Pinpoint the cell where the given text exists, returning its [X, Y] midpoint coordinate. 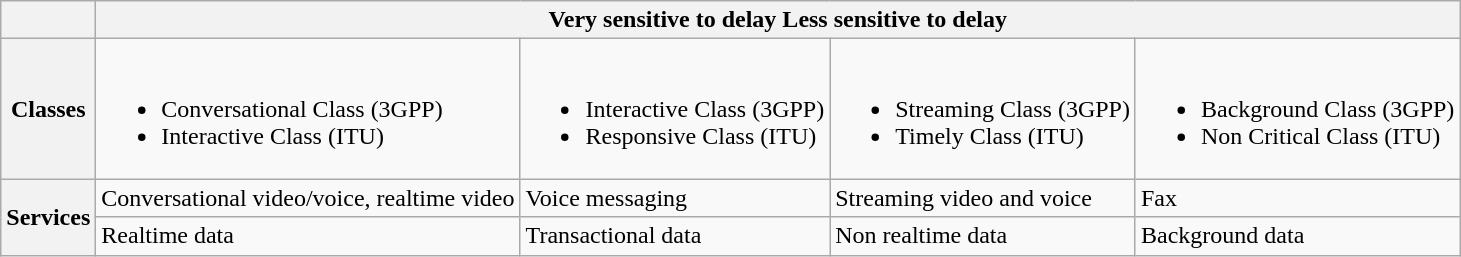
Non realtime data [983, 236]
Background data [1297, 236]
Fax [1297, 198]
Streaming Class (3GPP)Timely Class (ITU) [983, 109]
Services [48, 217]
Conversational video/voice, realtime video [308, 198]
Streaming video and voice [983, 198]
Transactional data [675, 236]
Background Class (3GPP)Non Critical Class (ITU) [1297, 109]
Conversational Class (3GPP)Interactive Class (ITU) [308, 109]
Interactive Class (3GPP)Responsive Class (ITU) [675, 109]
Very sensitive to delay Less sensitive to delay [778, 20]
Voice messaging [675, 198]
Classes [48, 109]
Realtime data [308, 236]
